Find where the given text appears and provide that cell's center as [X, Y] coordinate. 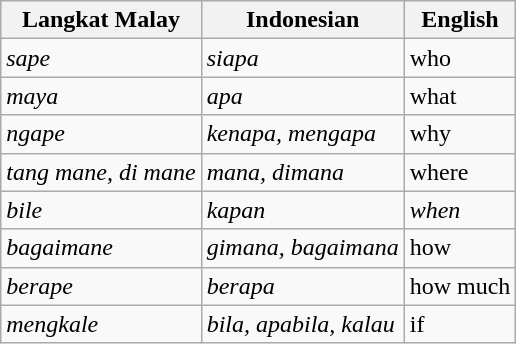
if [460, 324]
mengkale [101, 324]
bile [101, 210]
why [460, 134]
gimana, bagaimana [302, 248]
where [460, 172]
bagaimane [101, 248]
when [460, 210]
how much [460, 286]
berape [101, 286]
sape [101, 58]
mana, dimana [302, 172]
Indonesian [302, 20]
who [460, 58]
bila, apabila, kalau [302, 324]
maya [101, 96]
Langkat Malay [101, 20]
what [460, 96]
kenapa, mengapa [302, 134]
tang mane, di mane [101, 172]
siapa [302, 58]
how [460, 248]
berapa [302, 286]
apa [302, 96]
kapan [302, 210]
English [460, 20]
ngape [101, 134]
